Output the [x, y] coordinate of the center of the cell containing the given text.  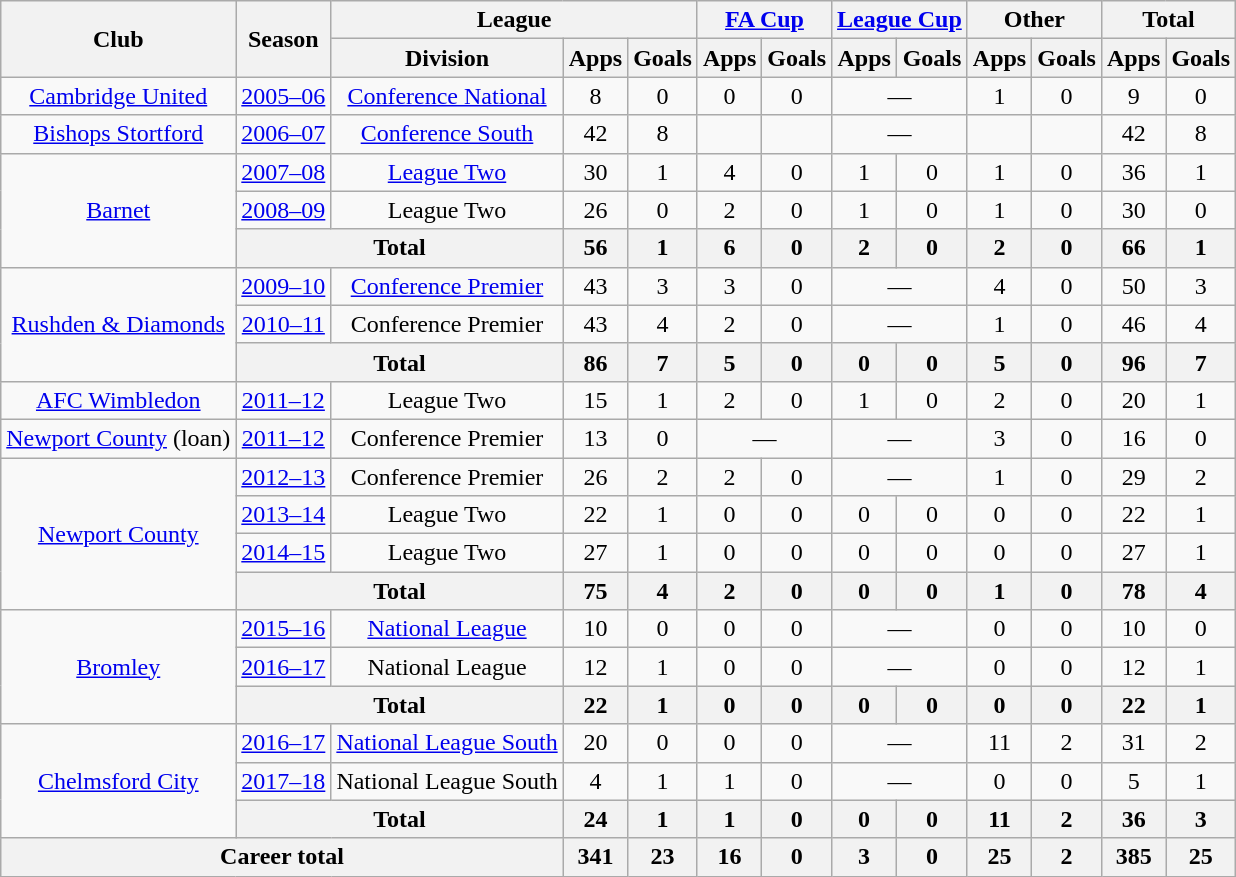
Newport County [118, 534]
86 [595, 362]
385 [1133, 857]
2009–10 [284, 286]
78 [1133, 591]
6 [729, 248]
Cambridge United [118, 96]
Newport County (loan) [118, 438]
League [514, 20]
2017–18 [284, 781]
29 [1133, 477]
66 [1133, 248]
31 [1133, 743]
75 [595, 591]
2010–11 [284, 324]
FA Cup [764, 20]
9 [1133, 96]
15 [595, 400]
Barnet [118, 210]
2005–06 [284, 96]
AFC Wimbledon [118, 400]
Bromley [118, 667]
Career total [282, 857]
2008–09 [284, 210]
2015–16 [284, 629]
13 [595, 438]
Other [1034, 20]
2006–07 [284, 134]
Chelmsford City [118, 781]
50 [1133, 286]
56 [595, 248]
Club [118, 39]
341 [595, 857]
Season [284, 39]
Division [447, 58]
46 [1133, 324]
Conference South [447, 134]
2014–15 [284, 553]
2007–08 [284, 172]
Rushden & Diamonds [118, 324]
2013–14 [284, 515]
2012–13 [284, 477]
Conference National [447, 96]
League Cup [900, 20]
Bishops Stortford [118, 134]
23 [663, 857]
24 [595, 819]
96 [1133, 362]
